Detect which cell encompasses the target text, then output its (X, Y) center coordinate. 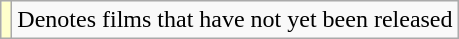
Denotes films that have not yet been released (235, 20)
